Output the [X, Y] coordinate of the center of the cell containing the given text.  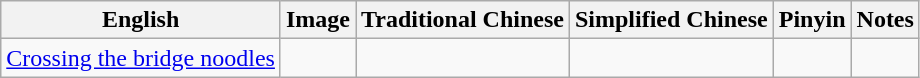
Traditional Chinese [463, 20]
English [141, 20]
Image [318, 20]
Pinyin [812, 20]
Notes [885, 20]
Simplified Chinese [671, 20]
Crossing the bridge noodles [141, 58]
